Find where the given text appears and provide that cell's center as (x, y) coordinate. 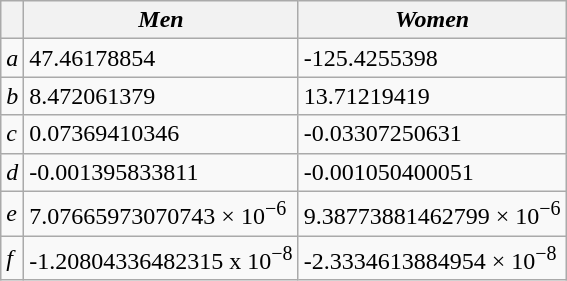
-0.001395833811 (161, 172)
8.472061379 (161, 96)
Men (161, 20)
7.07665973070743 × 10−6 (161, 214)
-0.001050400051 (432, 172)
a (12, 58)
-2.3334613884954 × 10−8 (432, 258)
Women (432, 20)
e (12, 214)
b (12, 96)
c (12, 134)
0.07369410346 (161, 134)
-125.4255398 (432, 58)
f (12, 258)
9.38773881462799 × 10−6 (432, 214)
-0.03307250631 (432, 134)
-1.20804336482315 x 10−8 (161, 258)
13.71219419 (432, 96)
d (12, 172)
47.46178854 (161, 58)
